Output the [X, Y] coordinate of the center of the cell containing the given text.  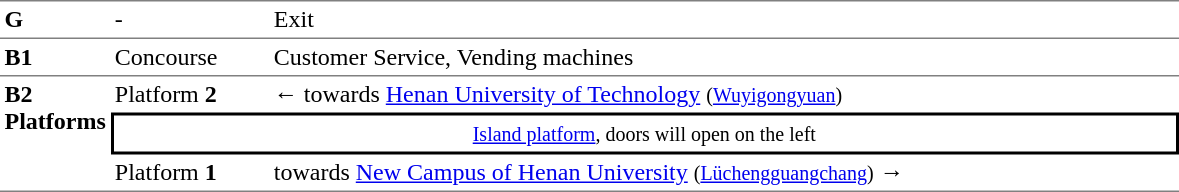
Customer Service, Vending machines [724, 58]
Island platform, doors will open on the left [644, 133]
towards New Campus of Henan University (Lüchengguangchang) → [724, 173]
B2Platforms [55, 134]
- [190, 19]
← towards Henan University of Technology (Wuyigongyuan) [724, 94]
Exit [724, 19]
B1 [55, 58]
Platform 1 [190, 173]
G [55, 19]
Platform 2 [190, 94]
Concourse [190, 58]
